From the cell containing the given text, extract its center point as [X, Y] coordinate. 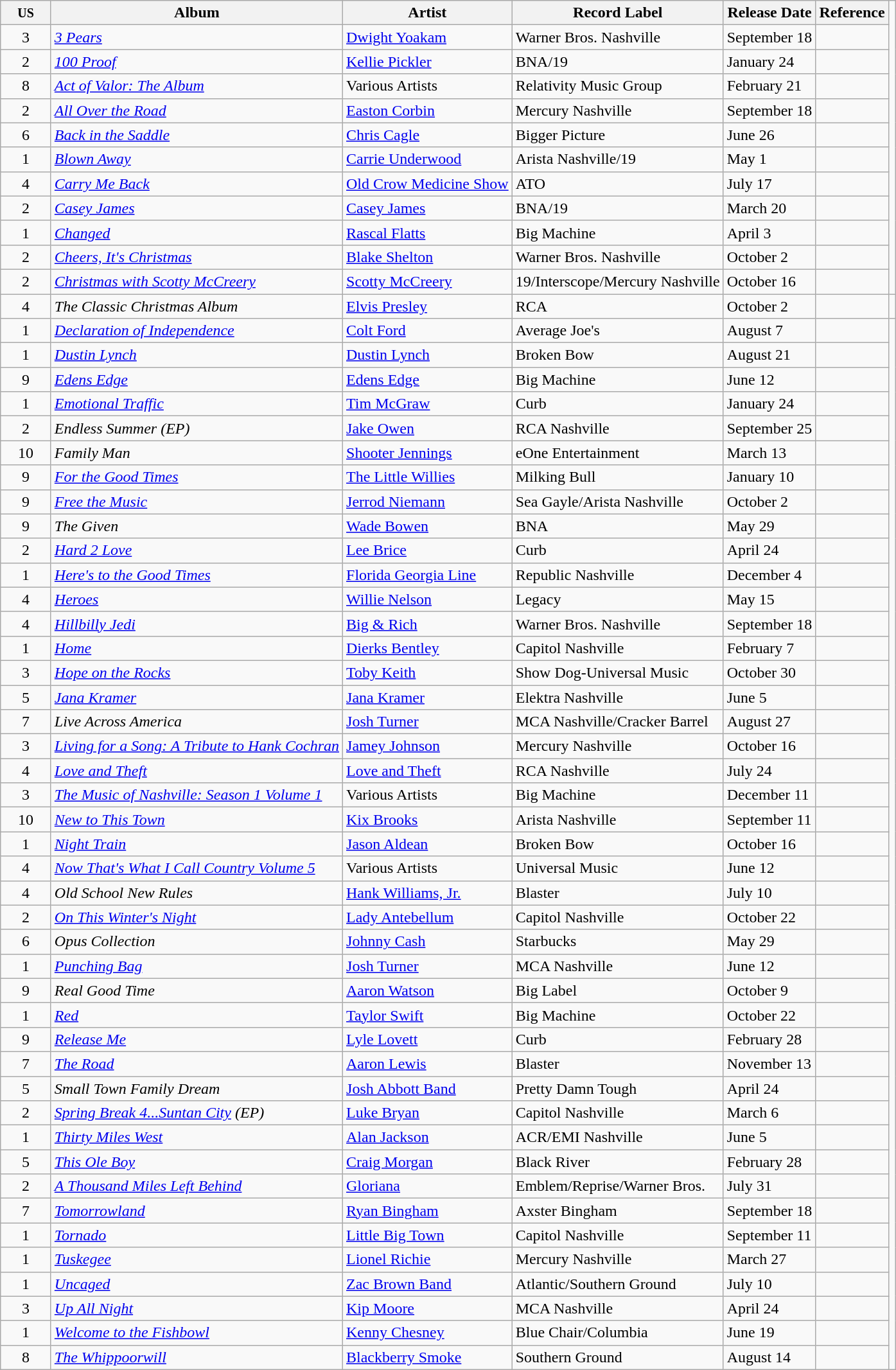
Blackberry Smoke [428, 1357]
July 24 [769, 771]
Up All Night [197, 1308]
Heroes [197, 599]
Spring Break 4...Suntan City (EP) [197, 1113]
August 27 [769, 722]
Dwight Yoakam [428, 37]
Elektra Nashville [618, 697]
October 9 [769, 990]
Legacy [618, 599]
3 Pears [197, 37]
Old School New Rules [197, 893]
Tornado [197, 1235]
Thirty Miles West [197, 1137]
Changed [197, 233]
Scotty McCreery [428, 281]
October 30 [769, 672]
Shooter Jennings [428, 453]
Arista Nashville/19 [618, 159]
Lee Brice [428, 550]
Album [197, 13]
The Classic Christmas Album [197, 306]
Here's to the Good Times [197, 575]
Welcome to the Fishbowl [197, 1333]
Real Good Time [197, 990]
100 Proof [197, 62]
Blake Shelton [428, 257]
Jerrod Niemann [428, 502]
Cheers, It's Christmas [197, 257]
Lady Antebellum [428, 917]
June 26 [769, 135]
Jake Owen [428, 428]
The Road [197, 1064]
Hope on the Rocks [197, 672]
US [26, 13]
March 20 [769, 208]
Dierks Bentley [428, 648]
Kip Moore [428, 1308]
Johnny Cash [428, 942]
August 21 [769, 355]
April 3 [769, 233]
Carry Me Back [197, 184]
Old Crow Medicine Show [428, 184]
Release Me [197, 1039]
Rascal Flatts [428, 233]
Home [197, 648]
Axster Bingham [618, 1211]
November 13 [769, 1064]
Zac Brown Band [428, 1284]
ACR/EMI Nashville [618, 1137]
Ryan Bingham [428, 1211]
New to This Town [197, 820]
Hillbilly Jedi [197, 624]
Hank Williams, Jr. [428, 893]
June 19 [769, 1333]
Luke Bryan [428, 1113]
Alan Jackson [428, 1137]
Taylor Swift [428, 1015]
Lyle Lovett [428, 1039]
Tim McGraw [428, 404]
Aaron Watson [428, 990]
Lionel Richie [428, 1260]
February 7 [769, 648]
For the Good Times [197, 477]
Wade Bowen [428, 526]
eOne Entertainment [618, 453]
Red [197, 1015]
Endless Summer (EP) [197, 428]
ATO [618, 184]
The Given [197, 526]
Release Date [769, 13]
Free the Music [197, 502]
Pretty Damn Tough [618, 1089]
This Ole Boy [197, 1162]
Big Label [618, 990]
Punching Bag [197, 966]
Craig Morgan [428, 1162]
Elvis Presley [428, 306]
Starbucks [618, 942]
Artist [428, 13]
July 31 [769, 1186]
December 11 [769, 795]
Southern Ground [618, 1357]
Sea Gayle/Arista Nashville [618, 502]
Emotional Traffic [197, 404]
Record Label [618, 13]
Night Train [197, 844]
Emblem/Reprise/Warner Bros. [618, 1186]
Tuskegee [197, 1260]
February 21 [769, 86]
Blue Chair/Columbia [618, 1333]
Bigger Picture [618, 135]
RCA [618, 306]
Now That's What I Call Country Volume 5 [197, 868]
Kix Brooks [428, 820]
March 6 [769, 1113]
Jason Aldean [428, 844]
July 17 [769, 184]
The Music of Nashville: Season 1 Volume 1 [197, 795]
The Little Willies [428, 477]
Milking Bull [618, 477]
BNA [618, 526]
Universal Music [618, 868]
Republic Nashville [618, 575]
Living for a Song: A Tribute to Hank Cochran [197, 746]
May 15 [769, 599]
Chris Cagle [428, 135]
19/Interscope/Mercury Nashville [618, 281]
Declaration of Independence [197, 331]
Average Joe's [618, 331]
Opus Collection [197, 942]
Atlantic/Southern Ground [618, 1284]
Little Big Town [428, 1235]
Blown Away [197, 159]
Tomorrowland [197, 1211]
On This Winter's Night [197, 917]
Big & Rich [428, 624]
Show Dog-Universal Music [618, 672]
Florida Georgia Line [428, 575]
Black River [618, 1162]
Toby Keith [428, 672]
Gloriana [428, 1186]
March 13 [769, 453]
Kellie Pickler [428, 62]
Act of Valor: The Album [197, 86]
Back in the Saddle [197, 135]
September 25 [769, 428]
The Whippoorwill [197, 1357]
Reference [852, 13]
March 27 [769, 1260]
Hard 2 Love [197, 550]
Aaron Lewis [428, 1064]
December 4 [769, 575]
May 1 [769, 159]
Kenny Chesney [428, 1333]
Colt Ford [428, 331]
Willie Nelson [428, 599]
Jamey Johnson [428, 746]
Relativity Music Group [618, 86]
Small Town Family Dream [197, 1089]
Uncaged [197, 1284]
MCA Nashville/Cracker Barrel [618, 722]
January 10 [769, 477]
Arista Nashville [618, 820]
A Thousand Miles Left Behind [197, 1186]
Easton Corbin [428, 110]
August 7 [769, 331]
Carrie Underwood [428, 159]
August 14 [769, 1357]
Christmas with Scotty McCreery [197, 281]
All Over the Road [197, 110]
Josh Abbott Band [428, 1089]
Live Across America [197, 722]
Family Man [197, 453]
